From the cell containing the given text, extract its center point as [X, Y] coordinate. 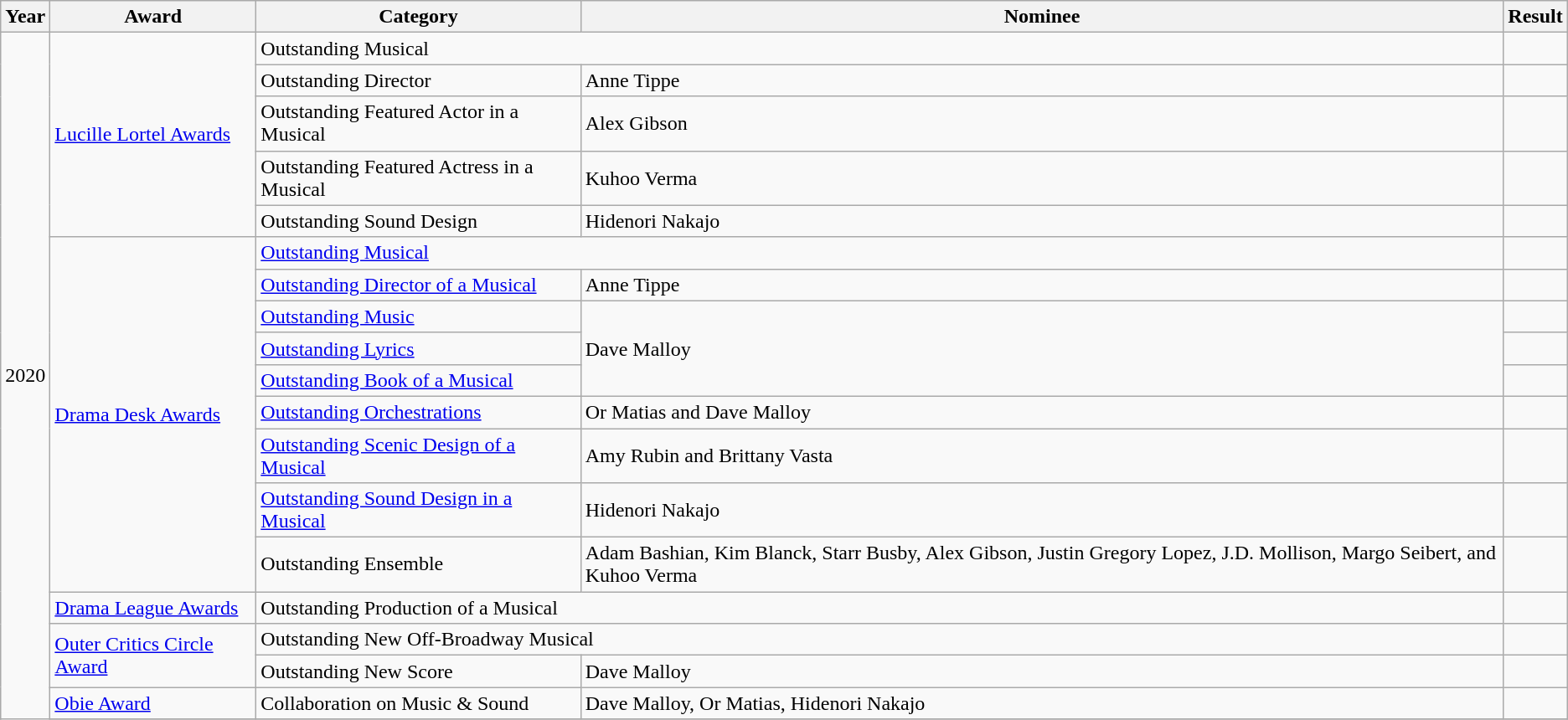
2020 [25, 376]
Nominee [1042, 17]
Outstanding Scenic Design of a Musical [419, 455]
Collaboration on Music & Sound [419, 703]
Outstanding Production of a Musical [879, 608]
Outstanding Sound Design [419, 221]
Outstanding Music [419, 316]
Outstanding Sound Design in a Musical [419, 511]
Adam Bashian, Kim Blanck, Starr Busby, Alex Gibson, Justin Gregory Lopez, J.D. Mollison, Margo Seibert, and Kuhoo Verma [1042, 564]
Alex Gibson [1042, 124]
Kuhoo Verma [1042, 177]
Outstanding Orchestrations [419, 412]
Outstanding New Score [419, 671]
Dave Malloy, Or Matias, Hidenori Nakajo [1042, 703]
Outer Critics Circle Award [153, 656]
Outstanding Lyrics [419, 348]
Outstanding Ensemble [419, 564]
Year [25, 17]
Drama Desk Awards [153, 414]
Obie Award [153, 703]
Award [153, 17]
Outstanding New Off-Broadway Musical [879, 640]
Lucille Lortel Awards [153, 135]
Or Matias and Dave Malloy [1042, 412]
Drama League Awards [153, 608]
Outstanding Featured Actor in a Musical [419, 124]
Category [419, 17]
Outstanding Director [419, 80]
Outstanding Book of a Musical [419, 380]
Outstanding Director of a Musical [419, 285]
Result [1535, 17]
Amy Rubin and Brittany Vasta [1042, 455]
Outstanding Featured Actress in a Musical [419, 177]
